Identify which cell holds the provided text, then report its [X, Y] central coordinate. 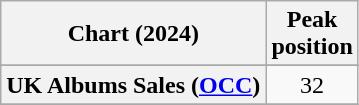
32 [312, 85]
UK Albums Sales (OCC) [134, 85]
Peakposition [312, 34]
Chart (2024) [134, 34]
